Pinpoint the cell where the given text exists, returning its (X, Y) midpoint coordinate. 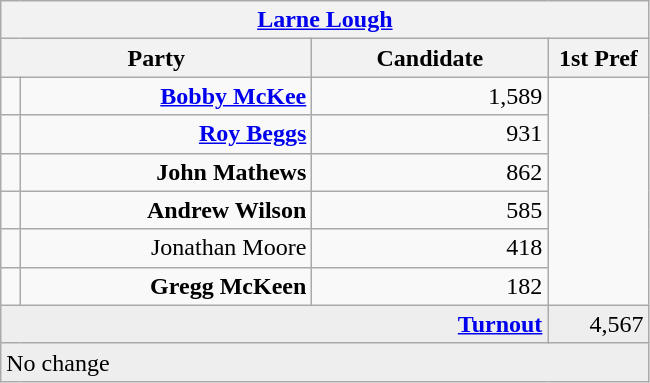
Party (156, 58)
418 (430, 248)
Larne Lough (325, 20)
182 (430, 286)
931 (430, 134)
Candidate (430, 58)
Turnout (274, 324)
862 (430, 172)
1,589 (430, 96)
John Mathews (166, 172)
Bobby McKee (166, 96)
No change (325, 362)
Gregg McKeen (166, 286)
585 (430, 210)
1st Pref (598, 58)
Andrew Wilson (166, 210)
Jonathan Moore (166, 248)
Roy Beggs (166, 134)
4,567 (598, 324)
